Output the [x, y] coordinate of the center of the cell containing the given text.  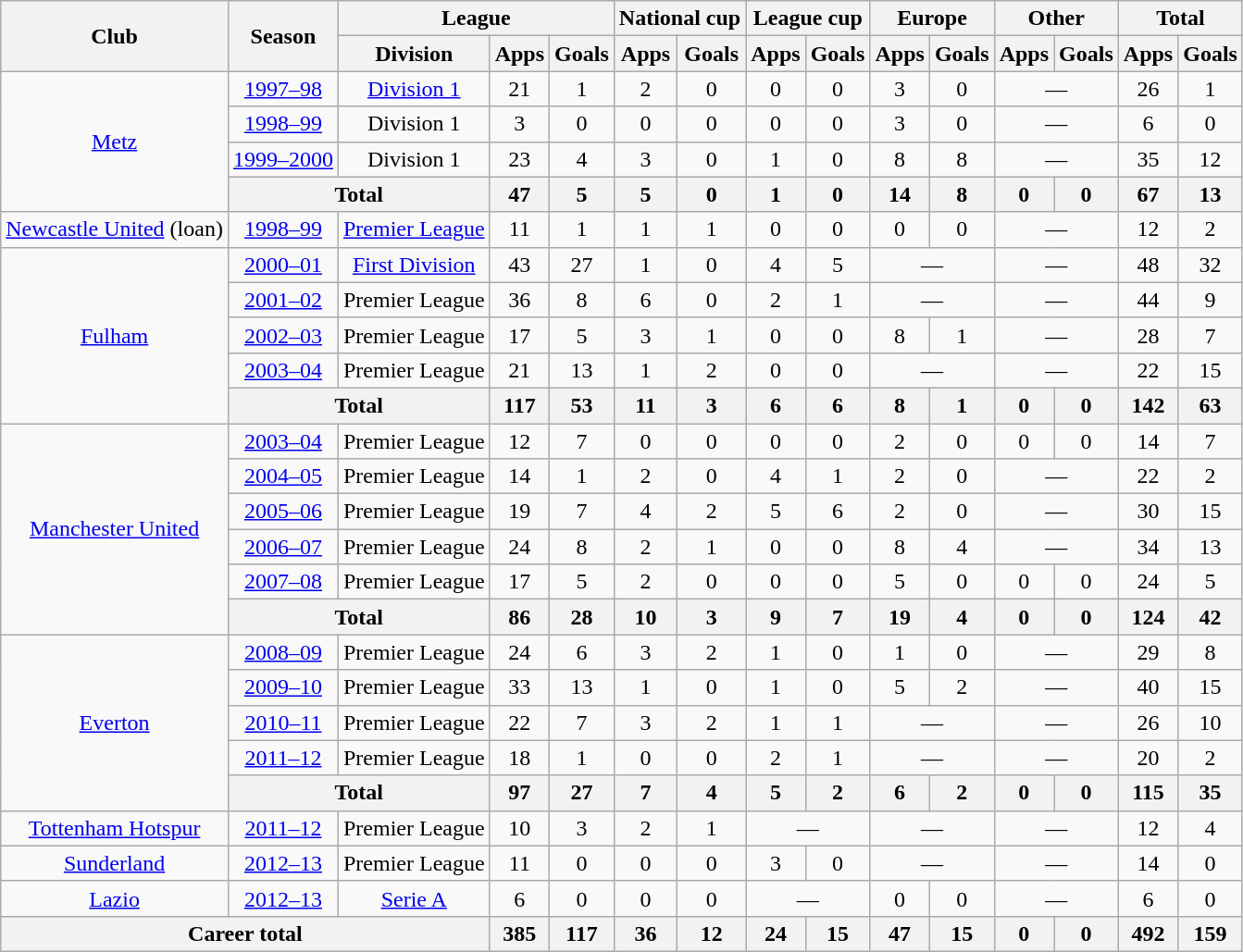
Everton [115, 723]
2000–01 [283, 265]
1997–98 [283, 89]
2006–07 [283, 547]
30 [1148, 512]
Metz [115, 142]
Career total [245, 933]
492 [1148, 933]
18 [519, 758]
20 [1148, 758]
2004–05 [283, 476]
National cup [679, 19]
Sunderland [115, 863]
115 [1148, 793]
2002–03 [283, 335]
2009–10 [283, 687]
2001–02 [283, 300]
29 [1148, 652]
67 [1148, 194]
53 [582, 405]
32 [1211, 265]
2005–06 [283, 512]
43 [519, 265]
First Division [414, 265]
33 [519, 687]
159 [1211, 933]
League cup [808, 19]
Season [283, 36]
385 [519, 933]
23 [519, 159]
Fulham [115, 335]
48 [1148, 265]
Manchester United [115, 529]
34 [1148, 547]
Lazio [115, 898]
Tottenham Hotspur [115, 828]
42 [1211, 617]
2010–11 [283, 723]
86 [519, 617]
44 [1148, 300]
Serie A [414, 898]
Europe [932, 19]
1999–2000 [283, 159]
63 [1211, 405]
Club [115, 36]
124 [1148, 617]
2007–08 [283, 582]
2008–09 [283, 652]
League [476, 19]
40 [1148, 687]
97 [519, 793]
Other [1056, 19]
142 [1148, 405]
Division [414, 54]
Newcastle United (loan) [115, 229]
